For the text-containing cell, return its midpoint in [X, Y] coordinate format. 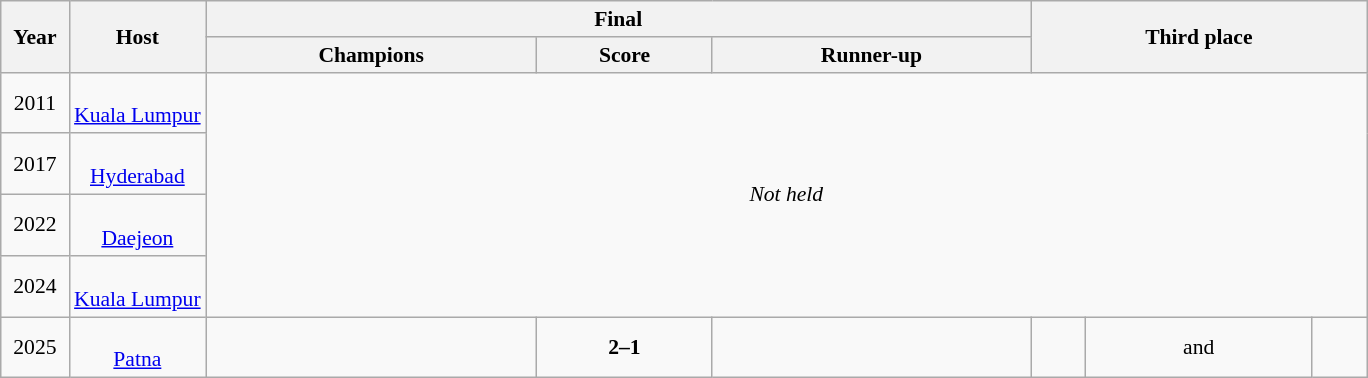
Not held [786, 194]
2022 [35, 226]
2011 [35, 102]
2025 [35, 348]
Patna [138, 348]
Runner-up [872, 55]
Daejeon [138, 226]
Year [35, 36]
2–1 [624, 348]
Third place [1199, 36]
Final [618, 19]
2024 [35, 286]
Hyderabad [138, 164]
Host [138, 36]
2017 [35, 164]
Champions [372, 55]
Score [624, 55]
and [1198, 348]
